For the text-containing cell, return its midpoint in (X, Y) coordinate format. 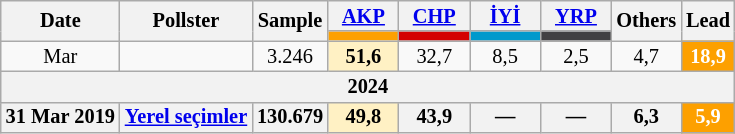
2024 (368, 86)
Mar (60, 56)
AKP (364, 16)
5,9 (708, 118)
51,6 (364, 56)
31 Mar 2019 (60, 118)
8,5 (506, 56)
Date (60, 20)
130.679 (290, 118)
4,7 (646, 56)
Sample (290, 20)
32,7 (434, 56)
CHP (434, 16)
43,9 (434, 118)
18,9 (708, 56)
3.246 (290, 56)
Others (646, 20)
2,5 (576, 56)
İYİ (506, 16)
YRP (576, 16)
6,3 (646, 118)
Yerel seçimler (186, 118)
Lead (708, 20)
49,8 (364, 118)
Pollster (186, 20)
